Locate the cell with the specified text and output its (X, Y) center coordinate. 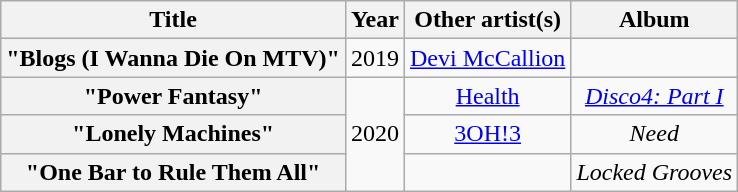
"Power Fantasy" (174, 96)
2020 (374, 134)
Health (487, 96)
Title (174, 20)
Album (654, 20)
Need (654, 134)
Year (374, 20)
Disco4: Part I (654, 96)
Locked Grooves (654, 172)
Other artist(s) (487, 20)
"One Bar to Rule Them All" (174, 172)
2019 (374, 58)
Devi McCallion (487, 58)
3OH!3 (487, 134)
"Blogs (I Wanna Die On MTV)" (174, 58)
"Lonely Machines" (174, 134)
